From the cell containing the given text, extract its center point as (X, Y) coordinate. 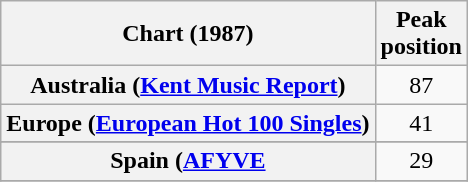
41 (421, 123)
Chart (1987) (188, 34)
87 (421, 85)
29 (421, 161)
Europe (European Hot 100 Singles) (188, 123)
Australia (Kent Music Report) (188, 85)
Peakposition (421, 34)
Spain (AFYVE (188, 161)
